Return (X, Y) of the center of cell containing provided text 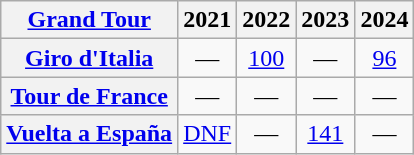
Grand Tour (90, 20)
2024 (384, 20)
DNF (208, 134)
2022 (266, 20)
Giro d'Italia (90, 58)
Tour de France (90, 96)
100 (266, 58)
2021 (208, 20)
141 (326, 134)
Vuelta a España (90, 134)
2023 (326, 20)
96 (384, 58)
